Find where the given text appears and provide that cell's center as [x, y] coordinate. 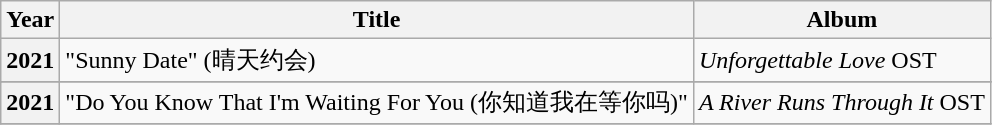
Unforgettable Love OST [842, 60]
Album [842, 20]
A River Runs Through It OST [842, 102]
"Do You Know That I'm Waiting For You (你知道我在等你吗)" [377, 102]
Title [377, 20]
"Sunny Date" (晴天约会) [377, 60]
Year [30, 20]
